From the cell containing the given text, extract its center point as [x, y] coordinate. 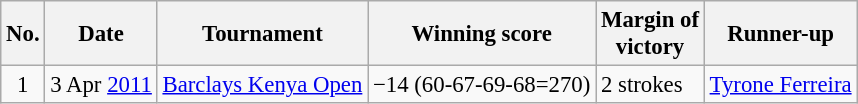
Barclays Kenya Open [262, 85]
1 [23, 85]
3 Apr 2011 [101, 85]
Winning score [482, 34]
Date [101, 34]
Runner-up [780, 34]
No. [23, 34]
−14 (60-67-69-68=270) [482, 85]
Tournament [262, 34]
Margin ofvictory [650, 34]
Tyrone Ferreira [780, 85]
2 strokes [650, 85]
